From the cell containing the given text, extract its center point as (x, y) coordinate. 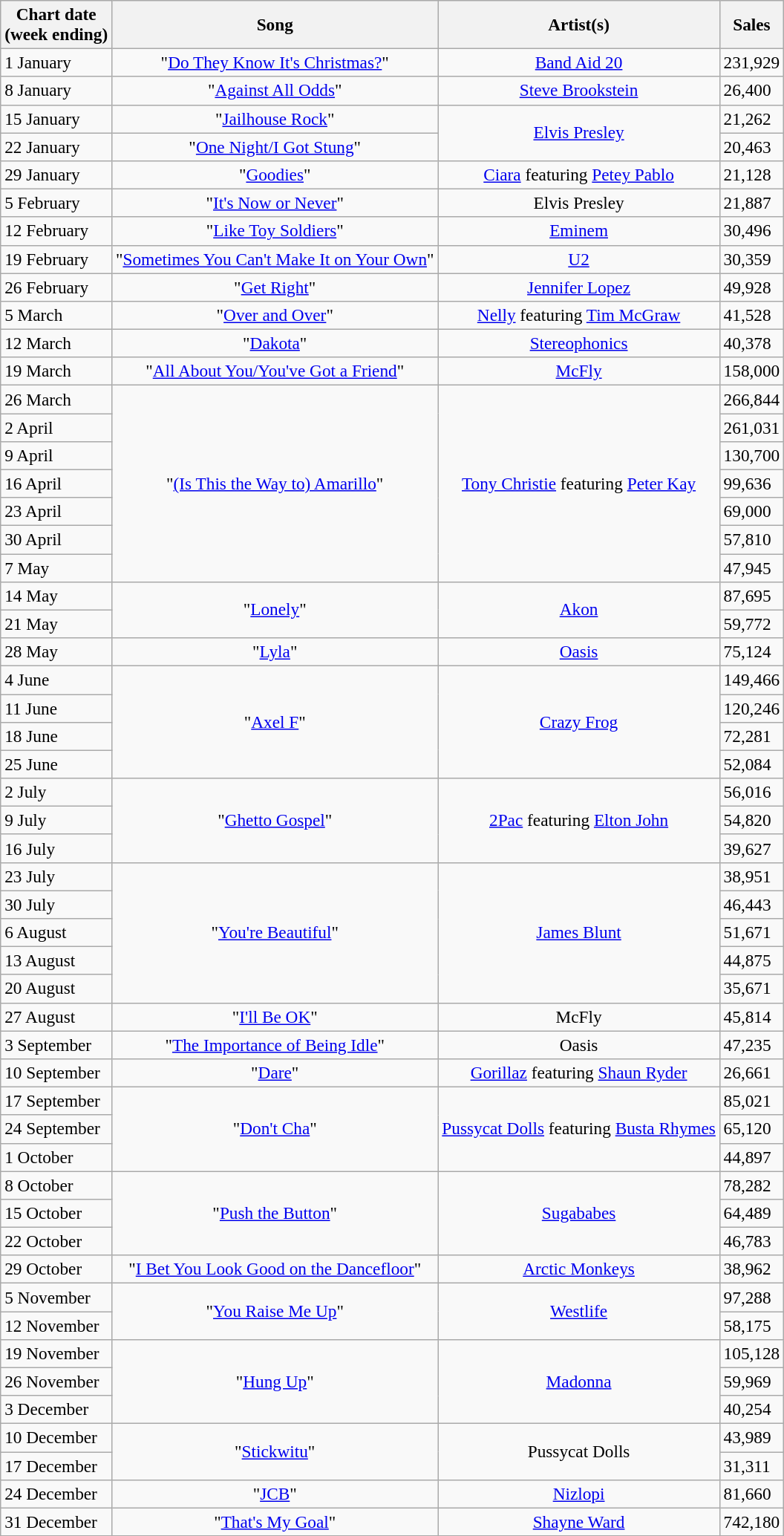
85,021 (751, 1101)
9 July (56, 820)
78,282 (751, 1185)
266,844 (751, 399)
26,400 (751, 91)
54,820 (751, 820)
12 November (56, 1325)
Artist(s) (579, 24)
30,359 (751, 259)
9 April (56, 455)
Band Aid 20 (579, 62)
"One Night/I Got Stung" (275, 146)
25 June (56, 764)
17 September (56, 1101)
2 July (56, 792)
38,962 (751, 1269)
742,180 (751, 1522)
"You Raise Me Up" (275, 1311)
52,084 (751, 764)
120,246 (751, 708)
7 May (56, 567)
Pussycat Dolls (579, 1451)
87,695 (751, 596)
43,989 (751, 1437)
U2 (579, 259)
19 November (56, 1353)
"Against All Odds" (275, 91)
130,700 (751, 455)
"Lyla" (275, 651)
Stereophonics (579, 343)
21,128 (751, 175)
Sugababes (579, 1212)
38,951 (751, 876)
13 August (56, 960)
6 August (56, 932)
24 September (56, 1129)
40,254 (751, 1410)
Westlife (579, 1311)
Nizlopi (579, 1494)
"Do They Know It's Christmas?" (275, 62)
21,262 (751, 119)
99,636 (751, 484)
James Blunt (579, 933)
Eminem (579, 231)
19 March (56, 371)
Nelly featuring Tim McGraw (579, 315)
"Dakota" (275, 343)
30 April (56, 539)
26 March (56, 399)
3 December (56, 1410)
"Like Toy Soldiers" (275, 231)
31,311 (751, 1465)
Pussycat Dolls featuring Busta Rhymes (579, 1129)
Akon (579, 610)
40,378 (751, 343)
"Over and Over" (275, 315)
261,031 (751, 427)
3 September (56, 1044)
5 February (56, 203)
57,810 (751, 539)
29 January (56, 175)
231,929 (751, 62)
10 September (56, 1073)
12 February (56, 231)
26 November (56, 1382)
10 December (56, 1437)
"Goodies" (275, 175)
Jennifer Lopez (579, 287)
14 May (56, 596)
72,281 (751, 736)
149,466 (751, 680)
16 July (56, 848)
2 April (56, 427)
46,443 (751, 904)
1 January (56, 62)
"Jailhouse Rock" (275, 119)
"JCB" (275, 1494)
21 May (56, 624)
8 October (56, 1185)
59,772 (751, 624)
Song (275, 24)
22 October (56, 1241)
46,783 (751, 1241)
Sales (751, 24)
31 December (56, 1522)
64,489 (751, 1213)
47,235 (751, 1044)
15 January (56, 119)
20,463 (751, 146)
158,000 (751, 371)
11 June (56, 708)
26,661 (751, 1073)
Tony Christie featuring Peter Kay (579, 483)
27 August (56, 1017)
58,175 (751, 1325)
"Don't Cha" (275, 1129)
105,128 (751, 1353)
41,528 (751, 315)
51,671 (751, 932)
45,814 (751, 1017)
23 July (56, 876)
8 January (56, 91)
"Stickwitu" (275, 1451)
17 December (56, 1465)
97,288 (751, 1297)
"I'll Be OK" (275, 1017)
39,627 (751, 848)
47,945 (751, 567)
23 April (56, 512)
19 February (56, 259)
Crazy Frog (579, 722)
"Axel F" (275, 722)
Madonna (579, 1382)
69,000 (751, 512)
15 October (56, 1213)
"Hung Up" (275, 1382)
28 May (56, 651)
"(Is This the Way to) Amarillo" (275, 483)
Shayne Ward (579, 1522)
56,016 (751, 792)
4 June (56, 680)
18 June (56, 736)
"You're Beautiful" (275, 933)
Chart date(week ending) (56, 24)
"Dare" (275, 1073)
20 August (56, 989)
35,671 (751, 989)
"The Importance of Being Idle" (275, 1044)
Arctic Monkeys (579, 1269)
"Push the Button" (275, 1212)
65,120 (751, 1129)
Gorillaz featuring Shaun Ryder (579, 1073)
"That's My Goal" (275, 1522)
"All About You/You've Got a Friend" (275, 371)
21,887 (751, 203)
81,660 (751, 1494)
2Pac featuring Elton John (579, 820)
"Ghetto Gospel" (275, 820)
"Sometimes You Can't Make It on Your Own" (275, 259)
12 March (56, 343)
24 December (56, 1494)
"Lonely" (275, 610)
75,124 (751, 651)
49,928 (751, 287)
1 October (56, 1157)
Steve Brookstein (579, 91)
"It's Now or Never" (275, 203)
44,897 (751, 1157)
5 March (56, 315)
16 April (56, 484)
"Get Right" (275, 287)
"I Bet You Look Good on the Dancefloor" (275, 1269)
29 October (56, 1269)
Ciara featuring Petey Pablo (579, 175)
30,496 (751, 231)
44,875 (751, 960)
5 November (56, 1297)
59,969 (751, 1382)
22 January (56, 146)
30 July (56, 904)
26 February (56, 287)
